Provide the [x, y] coordinate of the cell's center where the given text is located.  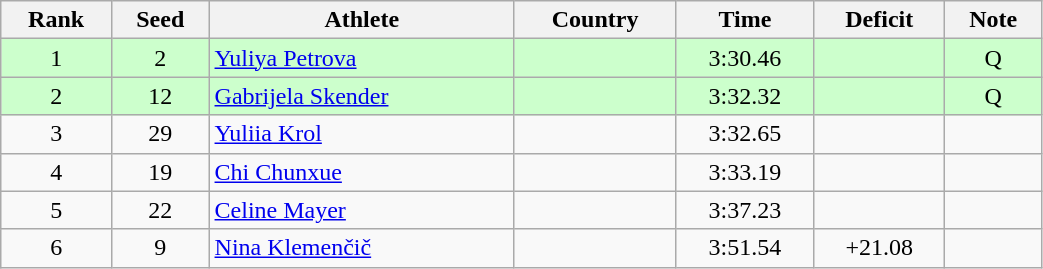
Note [993, 20]
12 [161, 96]
Country [594, 20]
Nina Klemenčič [362, 248]
1 [56, 58]
3:32.65 [745, 134]
22 [161, 210]
Celine Mayer [362, 210]
29 [161, 134]
Chi Chunxue [362, 172]
Deficit [879, 20]
Time [745, 20]
3:32.32 [745, 96]
Rank [56, 20]
+21.08 [879, 248]
3:33.19 [745, 172]
Yuliia Krol [362, 134]
5 [56, 210]
3:51.54 [745, 248]
6 [56, 248]
3 [56, 134]
19 [161, 172]
9 [161, 248]
4 [56, 172]
3:37.23 [745, 210]
Gabrijela Skender [362, 96]
Seed [161, 20]
Athlete [362, 20]
3:30.46 [745, 58]
Yuliya Petrova [362, 58]
